For the text-containing cell, return its midpoint in (x, y) coordinate format. 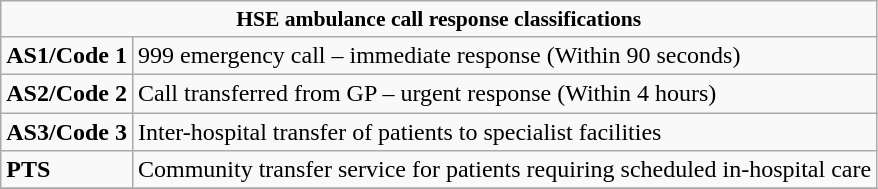
Inter-hospital transfer of patients to specialist facilities (504, 131)
Call transferred from GP – urgent response (Within 4 hours) (504, 93)
AS1/Code 1 (67, 55)
AS3/Code 3 (67, 131)
PTS (67, 170)
Community transfer service for patients requiring scheduled in-hospital care (504, 170)
AS2/Code 2 (67, 93)
HSE ambulance call response classifications (439, 19)
999 emergency call – immediate response (Within 90 seconds) (504, 55)
